Provide the [X, Y] coordinate of the cell's center where the given text is located.  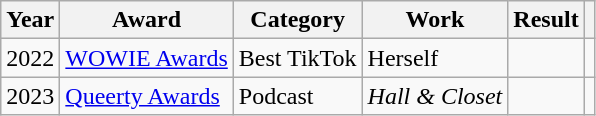
Podcast [298, 96]
Category [298, 20]
Work [435, 20]
Herself [435, 58]
2022 [30, 58]
Result [546, 20]
Award [146, 20]
Queerty Awards [146, 96]
Hall & Closet [435, 96]
WOWIE Awards [146, 58]
Best TikTok [298, 58]
2023 [30, 96]
Year [30, 20]
